Return [X, Y] of the center of cell containing provided text 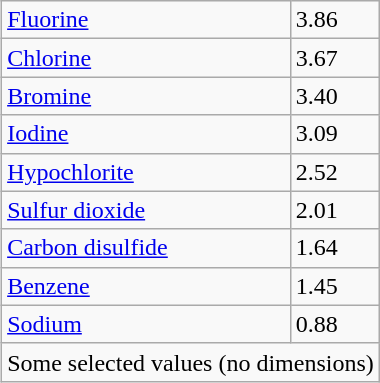
Benzene [146, 286]
Sodium [146, 324]
Carbon disulfide [146, 248]
3.86 [334, 20]
3.40 [334, 96]
Hypochlorite [146, 172]
1.64 [334, 248]
Some selected values (no dimensions) [191, 362]
1.45 [334, 286]
Bromine [146, 96]
Fluorine [146, 20]
Iodine [146, 134]
2.52 [334, 172]
Chlorine [146, 58]
0.88 [334, 324]
3.09 [334, 134]
3.67 [334, 58]
2.01 [334, 210]
Sulfur dioxide [146, 210]
